From the cell containing the given text, extract its center point as [X, Y] coordinate. 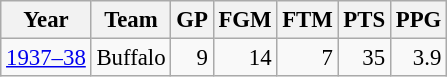
35 [364, 58]
PTS [364, 20]
3.9 [418, 58]
PPG [418, 20]
7 [308, 58]
Buffalo [131, 58]
FTM [308, 20]
GP [192, 20]
FGM [245, 20]
Year [46, 20]
14 [245, 58]
9 [192, 58]
1937–38 [46, 58]
Team [131, 20]
